Return (x, y) of the center of cell containing provided text 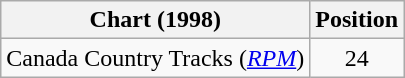
Position (357, 20)
Chart (1998) (156, 20)
Canada Country Tracks (RPM) (156, 58)
24 (357, 58)
